Pinpoint the cell where the given text exists, returning its (X, Y) midpoint coordinate. 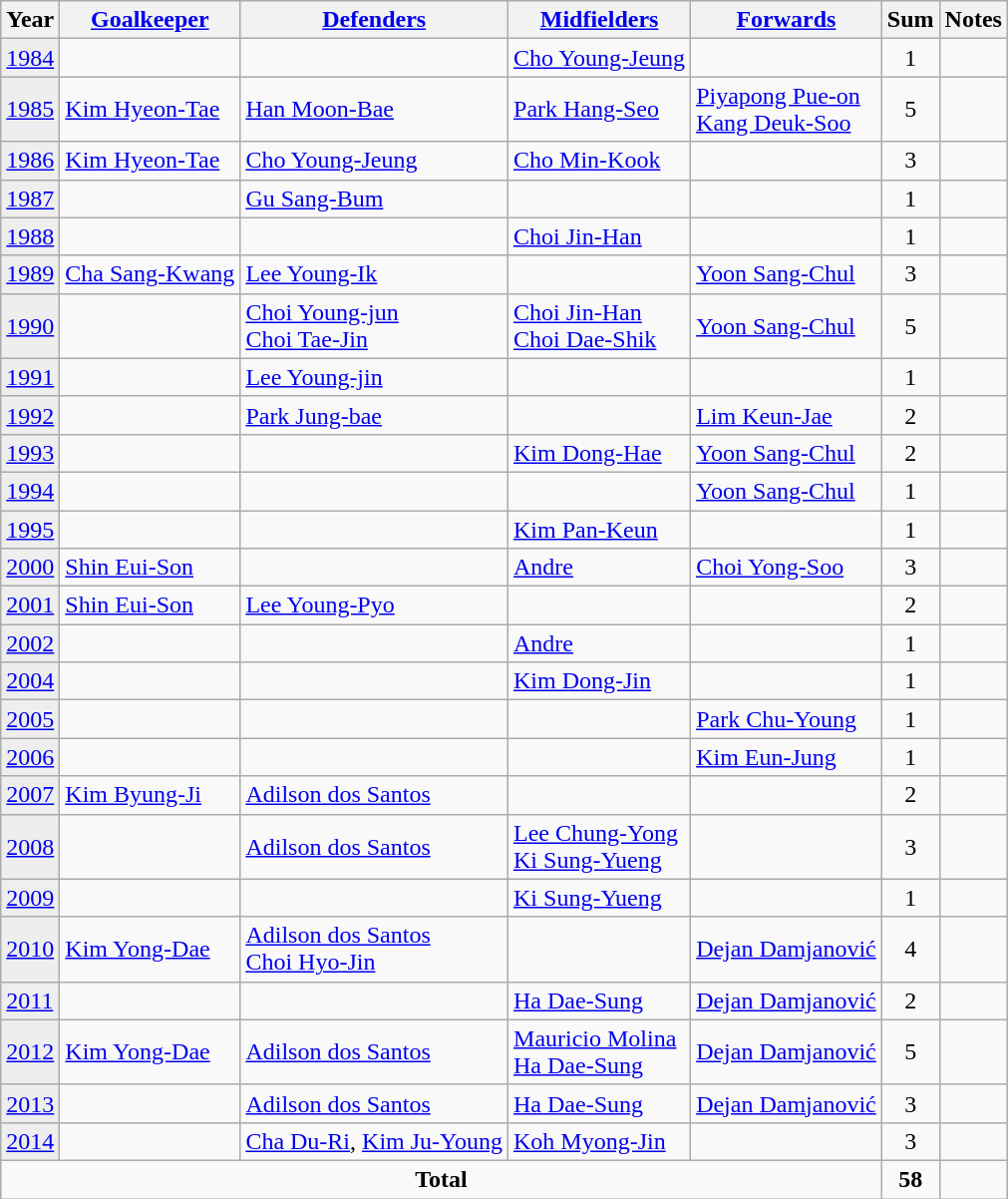
Midfielders (600, 20)
Gu Sang-Bum (375, 199)
1988 (30, 236)
1991 (30, 377)
2002 (30, 643)
1984 (30, 58)
Lee Chung-Yong Ki Sung-Yueng (600, 846)
Kim Eun-Jung (787, 757)
2012 (30, 1051)
2004 (30, 681)
Lim Keun-Jae (787, 415)
2005 (30, 719)
2011 (30, 1000)
Koh Myong-Jin (600, 1141)
Kim Pan-Keun (600, 530)
Year (30, 20)
4 (910, 950)
1995 (30, 530)
Notes (973, 20)
Adilson dos Santos Choi Hyo-Jin (375, 950)
Park Jung-bae (375, 415)
Ki Sung-Yueng (600, 898)
Kim Dong-Hae (600, 453)
Cho Min-Kook (600, 161)
1986 (30, 161)
Sum (910, 20)
Kim Byung-Ji (150, 795)
Choi Young-jun Choi Tae-Jin (375, 325)
1990 (30, 325)
2006 (30, 757)
2014 (30, 1141)
1994 (30, 491)
Lee Young-Pyo (375, 605)
2013 (30, 1103)
Park Hang-Seo (600, 110)
2001 (30, 605)
Park Chu-Young (787, 719)
Goalkeeper (150, 20)
1989 (30, 274)
Total (442, 1179)
1987 (30, 199)
2007 (30, 795)
2009 (30, 898)
Choi Yong-Soo (787, 568)
Kim Dong-Jin (600, 681)
58 (910, 1179)
1992 (30, 415)
Lee Young-jin (375, 377)
Cha Sang-Kwang (150, 274)
Choi Jin-Han (600, 236)
Defenders (375, 20)
Lee Young-Ik (375, 274)
Mauricio Molina Ha Dae-Sung (600, 1051)
2010 (30, 950)
Han Moon-Bae (375, 110)
1993 (30, 453)
2000 (30, 568)
Forwards (787, 20)
Choi Jin-Han Choi Dae-Shik (600, 325)
2008 (30, 846)
Cha Du-Ri, Kim Ju-Young (375, 1141)
Piyapong Pue-on Kang Deuk-Soo (787, 110)
1985 (30, 110)
